Return [X, Y] of the center of cell containing provided text 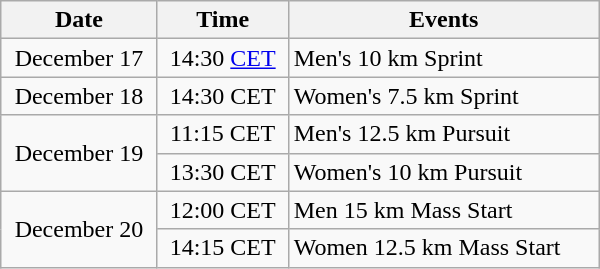
12:00 CET [222, 210]
11:15 CET [222, 134]
Date [79, 20]
December 20 [79, 229]
Women 12.5 km Mass Start [444, 248]
Events [444, 20]
December 18 [79, 96]
December 19 [79, 153]
Men 15 km Mass Start [444, 210]
14:15 CET [222, 248]
13:30 CET [222, 172]
Time [222, 20]
Women's 10 km Pursuit [444, 172]
Men's 12.5 km Pursuit [444, 134]
Women's 7.5 km Sprint [444, 96]
December 17 [79, 58]
Men's 10 km Sprint [444, 58]
